Locate the cell with the specified text and output its [X, Y] center coordinate. 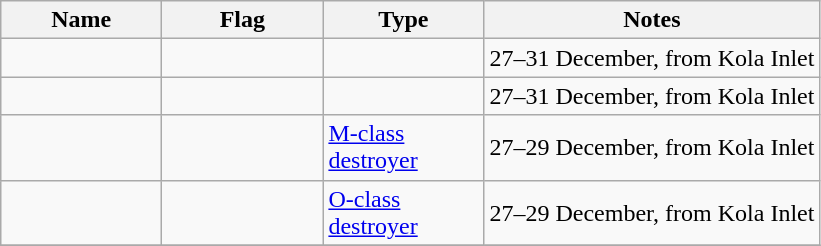
M-class destroyer [404, 148]
Name [82, 20]
Type [404, 20]
Flag [242, 20]
O-class destroyer [404, 212]
Notes [652, 20]
